Search for the cell housing the specified text and yield its (x, y) center coordinate. 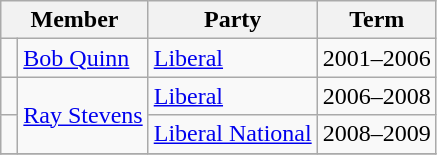
Term (376, 20)
2001–2006 (376, 58)
Bob Quinn (83, 58)
2006–2008 (376, 96)
Member (74, 20)
2008–2009 (376, 134)
Party (232, 20)
Ray Stevens (83, 115)
Liberal National (232, 134)
